Detect which cell encompasses the target text, then output its [x, y] center coordinate. 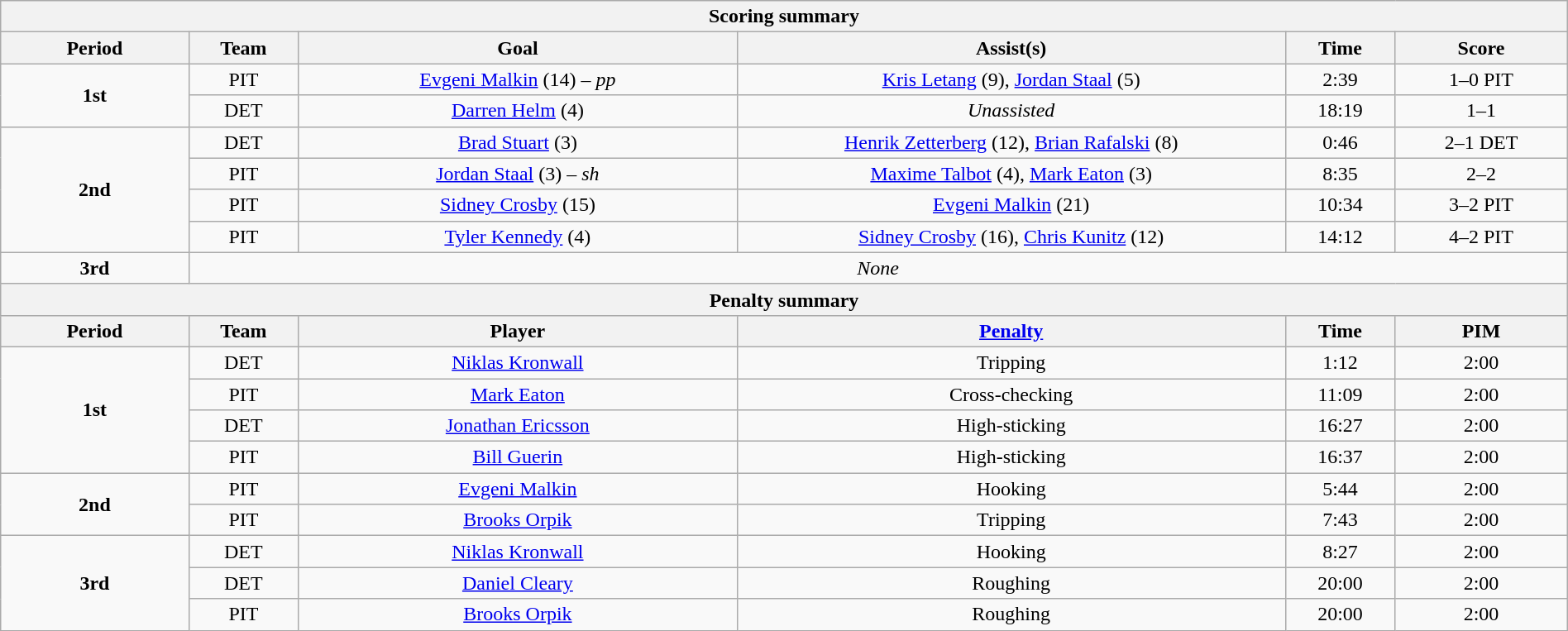
Player [518, 331]
Penalty [1011, 331]
8:27 [1340, 552]
Unassisted [1011, 111]
Darren Helm (4) [518, 111]
Bill Guerin [518, 457]
Goal [518, 48]
2–1 DET [1481, 142]
PIM [1481, 331]
2:39 [1340, 79]
Penalty summary [784, 299]
11:09 [1340, 394]
None [878, 268]
10:34 [1340, 205]
Maxime Talbot (4), Mark Eaton (3) [1011, 174]
Sidney Crosby (15) [518, 205]
18:19 [1340, 111]
5:44 [1340, 489]
4–2 PIT [1481, 237]
1–0 PIT [1481, 79]
Assist(s) [1011, 48]
1–1 [1481, 111]
Daniel Cleary [518, 583]
Score [1481, 48]
Henrik Zetterberg (12), Brian Rafalski (8) [1011, 142]
1:12 [1340, 362]
Mark Eaton [518, 394]
16:37 [1340, 457]
14:12 [1340, 237]
2–2 [1481, 174]
3–2 PIT [1481, 205]
Evgeni Malkin [518, 489]
0:46 [1340, 142]
16:27 [1340, 426]
7:43 [1340, 520]
Sidney Crosby (16), Chris Kunitz (12) [1011, 237]
Jordan Staal (3) – sh [518, 174]
Evgeni Malkin (14) – pp [518, 79]
Jonathan Ericsson [518, 426]
8:35 [1340, 174]
Evgeni Malkin (21) [1011, 205]
Tyler Kennedy (4) [518, 237]
Kris Letang (9), Jordan Staal (5) [1011, 79]
Brad Stuart (3) [518, 142]
Scoring summary [784, 17]
Cross-checking [1011, 394]
